Capture the cell that displays the provided text and extract its [X, Y] central coordinate. 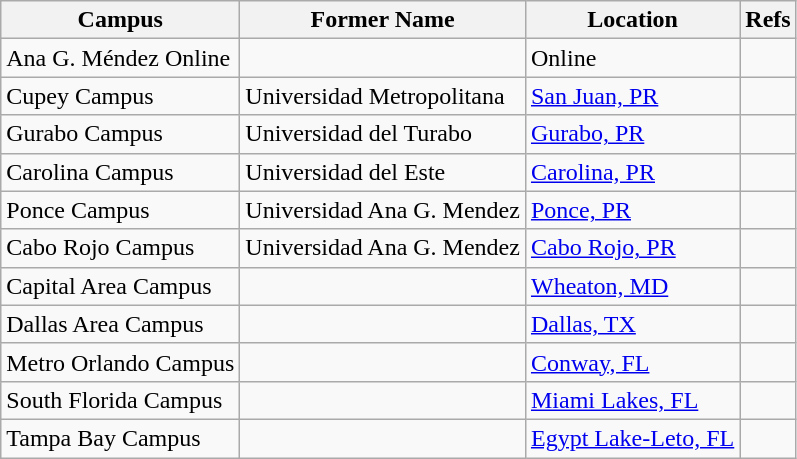
Wheaton, MD [632, 286]
Tampa Bay Campus [120, 438]
Refs [768, 20]
Dallas Area Campus [120, 324]
Former Name [383, 20]
Online [632, 58]
Universidad del Este [383, 172]
Universidad Metropolitana [383, 96]
Cabo Rojo, PR [632, 248]
Ponce, PR [632, 210]
Egypt Lake-Leto, FL [632, 438]
Gurabo Campus [120, 134]
Carolina, PR [632, 172]
Universidad del Turabo [383, 134]
Carolina Campus [120, 172]
Conway, FL [632, 362]
Gurabo, PR [632, 134]
Cupey Campus [120, 96]
Capital Area Campus [120, 286]
Ponce Campus [120, 210]
Cabo Rojo Campus [120, 248]
Location [632, 20]
Dallas, TX [632, 324]
Campus [120, 20]
San Juan, PR [632, 96]
South Florida Campus [120, 400]
Metro Orlando Campus [120, 362]
Ana G. Méndez Online [120, 58]
Miami Lakes, FL [632, 400]
